Provide the [x, y] coordinate of the cell's center where the given text is located.  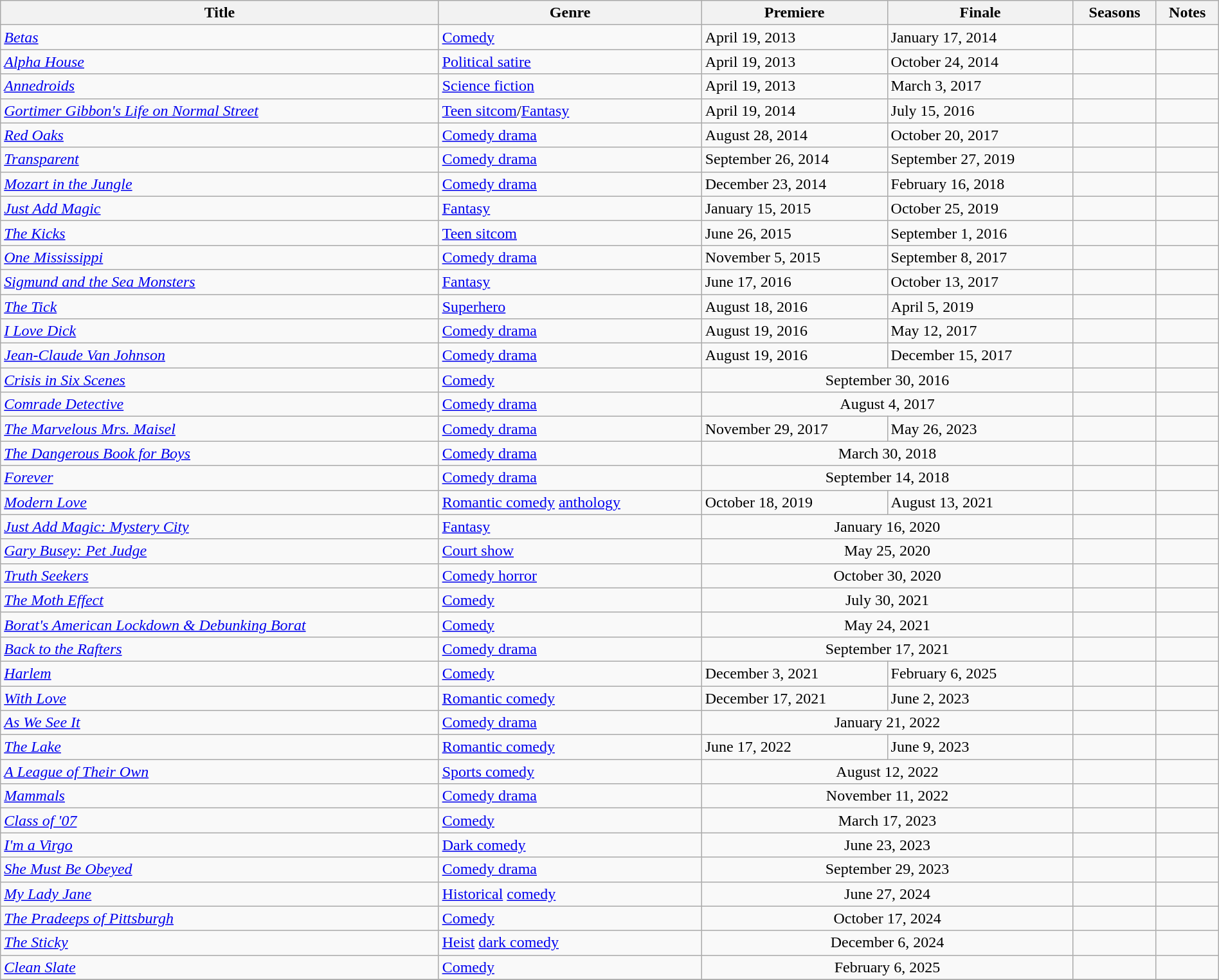
June 23, 2023 [887, 845]
As We See It [220, 723]
March 17, 2023 [887, 821]
October 17, 2024 [887, 918]
September 27, 2019 [980, 159]
September 1, 2016 [980, 233]
June 2, 2023 [980, 698]
July 30, 2021 [887, 600]
The Sticky [220, 943]
May 12, 2017 [980, 331]
July 15, 2016 [980, 111]
August 12, 2022 [887, 772]
One Mississippi [220, 257]
Gortimer Gibbon's Life on Normal Street [220, 111]
Notes [1187, 13]
Sports comedy [570, 772]
Sigmund and the Sea Monsters [220, 282]
December 3, 2021 [795, 673]
January 21, 2022 [887, 723]
The Tick [220, 307]
The Dangerous Book for Boys [220, 453]
October 30, 2020 [887, 576]
She Must Be Obeyed [220, 869]
December 23, 2014 [795, 184]
I Love Dick [220, 331]
Science fiction [570, 86]
April 19, 2014 [795, 111]
August 4, 2017 [887, 404]
The Pradeeps of Pittsburgh [220, 918]
Romantic comedy anthology [570, 502]
Mammals [220, 796]
Teen sitcom/Fantasy [570, 111]
June 26, 2015 [795, 233]
August 18, 2016 [795, 307]
Transparent [220, 159]
December 15, 2017 [980, 356]
Finale [980, 13]
October 24, 2014 [980, 62]
The Lake [220, 747]
Betas [220, 37]
March 3, 2017 [980, 86]
A League of Their Own [220, 772]
January 15, 2015 [795, 208]
October 25, 2019 [980, 208]
October 18, 2019 [795, 502]
May 24, 2021 [887, 624]
June 27, 2024 [887, 894]
Class of '07 [220, 821]
Court show [570, 551]
My Lady Jane [220, 894]
Clean Slate [220, 967]
With Love [220, 698]
Gary Busey: Pet Judge [220, 551]
Just Add Magic [220, 208]
January 16, 2020 [887, 527]
January 17, 2014 [980, 37]
September 26, 2014 [795, 159]
Heist dark comedy [570, 943]
September 17, 2021 [887, 649]
November 11, 2022 [887, 796]
February 16, 2018 [980, 184]
Historical comedy [570, 894]
September 29, 2023 [887, 869]
Mozart in the Jungle [220, 184]
September 8, 2017 [980, 257]
December 17, 2021 [795, 698]
December 6, 2024 [887, 943]
Alpha House [220, 62]
Superhero [570, 307]
October 20, 2017 [980, 135]
Title [220, 13]
June 17, 2022 [795, 747]
June 9, 2023 [980, 747]
May 26, 2023 [980, 429]
Comrade Detective [220, 404]
Crisis in Six Scenes [220, 380]
August 28, 2014 [795, 135]
May 25, 2020 [887, 551]
I'm a Virgo [220, 845]
November 5, 2015 [795, 257]
Teen sitcom [570, 233]
The Kicks [220, 233]
Comedy horror [570, 576]
Truth Seekers [220, 576]
The Marvelous Mrs. Maisel [220, 429]
March 30, 2018 [887, 453]
September 30, 2016 [887, 380]
Just Add Magic: Mystery City [220, 527]
Genre [570, 13]
Red Oaks [220, 135]
Forever [220, 478]
October 13, 2017 [980, 282]
Annedroids [220, 86]
Jean-Claude Van Johnson [220, 356]
Modern Love [220, 502]
Harlem [220, 673]
Political satire [570, 62]
Seasons [1115, 13]
November 29, 2017 [795, 429]
Borat's American Lockdown & Debunking Borat [220, 624]
April 5, 2019 [980, 307]
August 13, 2021 [980, 502]
September 14, 2018 [887, 478]
Dark comedy [570, 845]
June 17, 2016 [795, 282]
The Moth Effect [220, 600]
Premiere [795, 13]
Back to the Rafters [220, 649]
